From the cell containing the given text, extract its center point as [x, y] coordinate. 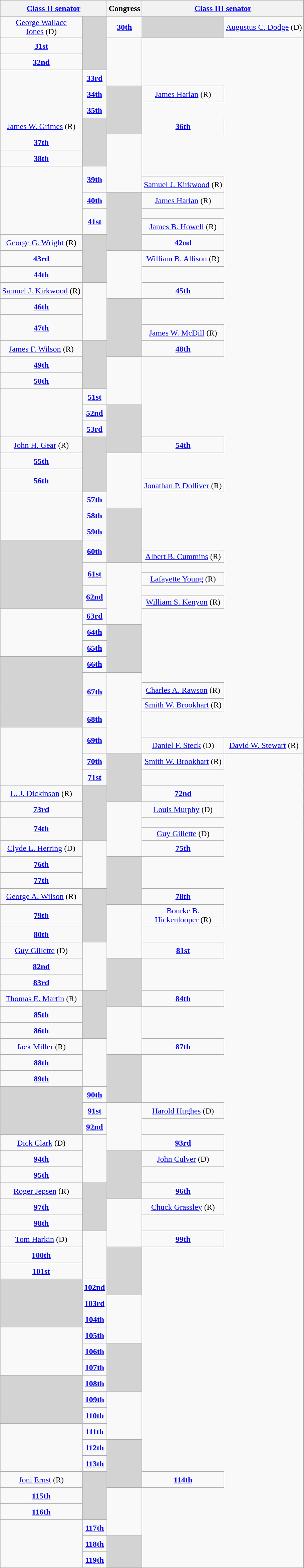
James W. McDill (R) [183, 333]
32nd [41, 62]
64th [94, 632]
John H. Gear (R) [41, 445]
63rd [94, 616]
George WallaceJones (D) [41, 27]
50th [41, 381]
59th [94, 532]
58th [94, 516]
William S. Kenyon (R) [183, 602]
55th [41, 461]
61st [94, 574]
76th [41, 864]
75th [183, 848]
33rd [94, 78]
62nd [94, 597]
107th [94, 1367]
70th [94, 761]
83rd [41, 982]
Congress [124, 8]
96th [183, 1191]
Daniel F. Steck (D) [183, 745]
84th [183, 998]
48th [183, 349]
37th [41, 142]
42nd [183, 243]
36th [183, 126]
67th [94, 692]
80th [41, 934]
101st [41, 1271]
George G. Wright (R) [41, 243]
53rd [94, 429]
John Culver (D) [183, 1159]
95th [41, 1175]
David W. Stewart (R) [264, 745]
65th [94, 648]
38th [41, 158]
Louis Murphy (D) [183, 809]
85th [41, 1014]
90th [94, 1094]
40th [94, 201]
114th [183, 1479]
Jack Miller (R) [41, 1046]
43rd [41, 259]
45th [183, 291]
66th [94, 664]
74th [41, 829]
James B. Howell (R) [183, 227]
James F. Wilson (R) [41, 349]
110th [94, 1415]
Charles A. Rawson (R) [183, 690]
56th [41, 481]
Roger Jepsen (R) [41, 1191]
Augustus C. Dodge (D) [264, 27]
98th [41, 1223]
30th [124, 27]
102nd [94, 1287]
Bourke B.Hickenlooper (R) [183, 915]
60th [94, 551]
113th [94, 1463]
46th [41, 307]
57th [94, 500]
William B. Allison (R) [183, 259]
Lafayette Young (R) [183, 579]
118th [94, 1544]
109th [94, 1399]
99th [183, 1239]
77th [41, 880]
111th [94, 1431]
79th [41, 915]
112th [94, 1447]
89th [41, 1078]
82nd [41, 966]
52nd [94, 413]
41st [94, 222]
Jonathan P. Dolliver (R) [183, 486]
72nd [183, 793]
69th [94, 740]
88th [41, 1062]
L. J. Dickinson (R) [41, 793]
68th [94, 719]
106th [94, 1351]
Clyde L. Herring (D) [41, 848]
Tom Harkin (D) [41, 1239]
35th [94, 110]
Chuck Grassley (R) [183, 1207]
49th [41, 365]
92nd [94, 1127]
81st [183, 950]
Dick Clark (D) [41, 1143]
Class III senator [223, 8]
Harold Hughes (D) [183, 1110]
Albert B. Cummins (R) [183, 556]
44th [41, 275]
103rd [94, 1303]
97th [41, 1207]
104th [94, 1319]
73rd [41, 809]
George A. Wilson (R) [41, 896]
117th [94, 1528]
Thomas E. Martin (R) [41, 998]
James W. Grimes (R) [41, 126]
94th [41, 1159]
78th [183, 896]
91st [94, 1110]
86th [41, 1030]
87th [183, 1046]
54th [183, 445]
31st [41, 46]
108th [94, 1383]
Joni Ernst (R) [41, 1479]
100th [41, 1255]
116th [41, 1512]
51st [94, 397]
47th [41, 328]
105th [94, 1335]
71st [94, 777]
39th [94, 179]
119th [94, 1560]
34th [94, 94]
93rd [183, 1143]
Class II senator [53, 8]
115th [41, 1495]
